Capture the cell that displays the provided text and extract its [x, y] central coordinate. 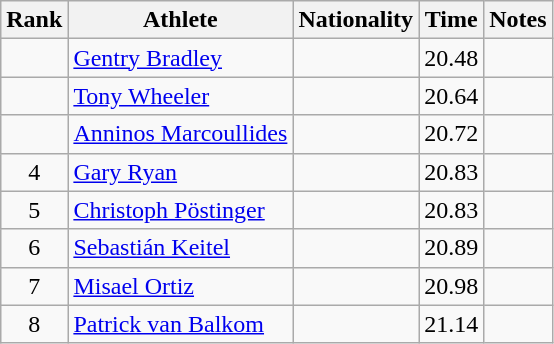
Tony Wheeler [180, 96]
Gary Ryan [180, 172]
21.14 [452, 324]
4 [34, 172]
Gentry Bradley [180, 58]
Athlete [180, 20]
20.89 [452, 248]
Rank [34, 20]
Misael Ortiz [180, 286]
Christoph Pöstinger [180, 210]
20.48 [452, 58]
20.72 [452, 134]
Sebastián Keitel [180, 248]
8 [34, 324]
Nationality [356, 20]
5 [34, 210]
Patrick van Balkom [180, 324]
7 [34, 286]
Time [452, 20]
20.98 [452, 286]
Notes [518, 20]
6 [34, 248]
20.64 [452, 96]
Anninos Marcoullides [180, 134]
